Extract the [X, Y] coordinate from the center of the cell holding the provided text.  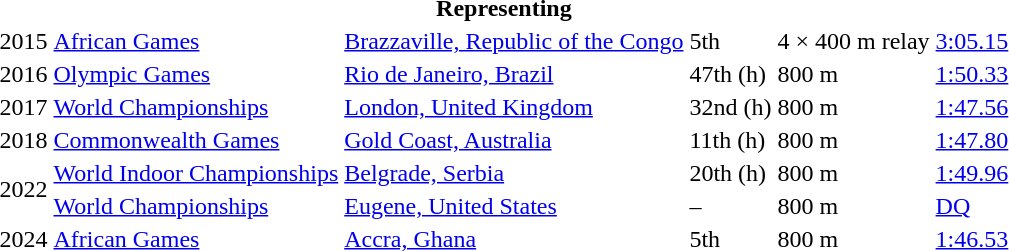
Rio de Janeiro, Brazil [514, 74]
4 × 400 m relay [854, 41]
Eugene, United States [514, 206]
Gold Coast, Australia [514, 140]
32nd (h) [730, 107]
20th (h) [730, 173]
Brazzaville, Republic of the Congo [514, 41]
47th (h) [730, 74]
Belgrade, Serbia [514, 173]
5th [730, 41]
African Games [196, 41]
Commonwealth Games [196, 140]
– [730, 206]
London, United Kingdom [514, 107]
World Indoor Championships [196, 173]
Olympic Games [196, 74]
11th (h) [730, 140]
